Determine the (X, Y) coordinate at the center of the cell enclosing the given text.  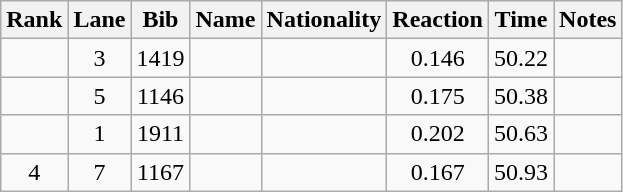
Rank (34, 20)
Notes (588, 20)
Lane (100, 20)
0.175 (438, 96)
3 (100, 58)
50.93 (520, 172)
1911 (160, 134)
50.38 (520, 96)
1146 (160, 96)
0.202 (438, 134)
Nationality (324, 20)
1 (100, 134)
1167 (160, 172)
1419 (160, 58)
5 (100, 96)
7 (100, 172)
0.146 (438, 58)
Bib (160, 20)
50.63 (520, 134)
Reaction (438, 20)
0.167 (438, 172)
Time (520, 20)
4 (34, 172)
50.22 (520, 58)
Name (226, 20)
